Scan for the cell matching the given text and deliver its (X, Y) coordinate at center. 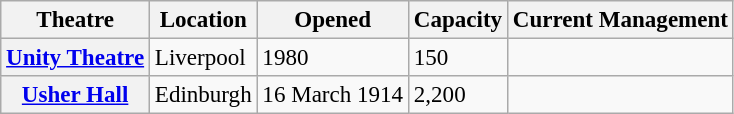
16 March 1914 (332, 95)
Opened (332, 20)
Edinburgh (203, 95)
Current Management (620, 20)
2,200 (458, 95)
Theatre (76, 20)
Unity Theatre (76, 58)
150 (458, 58)
Usher Hall (76, 95)
Location (203, 20)
Capacity (458, 20)
Liverpool (203, 58)
1980 (332, 58)
